Scan for the cell matching the given text and deliver its (x, y) coordinate at center. 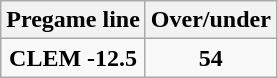
Pregame line (74, 20)
CLEM -12.5 (74, 58)
54 (210, 58)
Over/under (210, 20)
